Capture the cell that displays the provided text and extract its [X, Y] central coordinate. 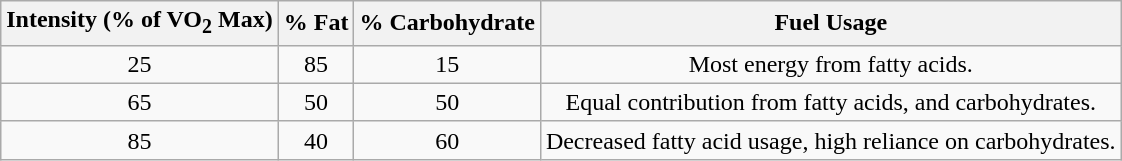
Equal contribution from fatty acids, and carbohydrates. [830, 102]
15 [447, 64]
40 [316, 140]
Decreased fatty acid usage, high reliance on carbohydrates. [830, 140]
% Carbohydrate [447, 23]
25 [140, 64]
60 [447, 140]
% Fat [316, 23]
65 [140, 102]
Most energy from fatty acids. [830, 64]
Fuel Usage [830, 23]
Intensity (% of VO2 Max) [140, 23]
